Determine the [X, Y] coordinate at the center of the cell enclosing the given text.  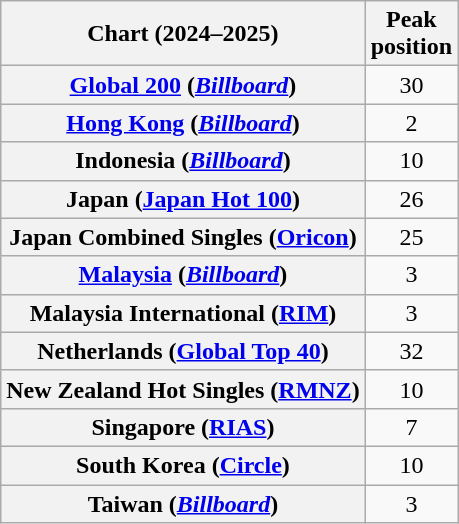
Japan Combined Singles (Oricon) [183, 237]
Japan (Japan Hot 100) [183, 199]
Malaysia (Billboard) [183, 275]
Netherlands (Global Top 40) [183, 351]
Indonesia (Billboard) [183, 161]
26 [411, 199]
Malaysia International (RIM) [183, 313]
Hong Kong (Billboard) [183, 123]
South Korea (Circle) [183, 465]
Chart (2024–2025) [183, 34]
Peakposition [411, 34]
Global 200 (Billboard) [183, 85]
New Zealand Hot Singles (RMNZ) [183, 389]
Singapore (RIAS) [183, 427]
2 [411, 123]
25 [411, 237]
Taiwan (Billboard) [183, 503]
7 [411, 427]
30 [411, 85]
32 [411, 351]
